Find where the given text appears and provide that cell's center as [x, y] coordinate. 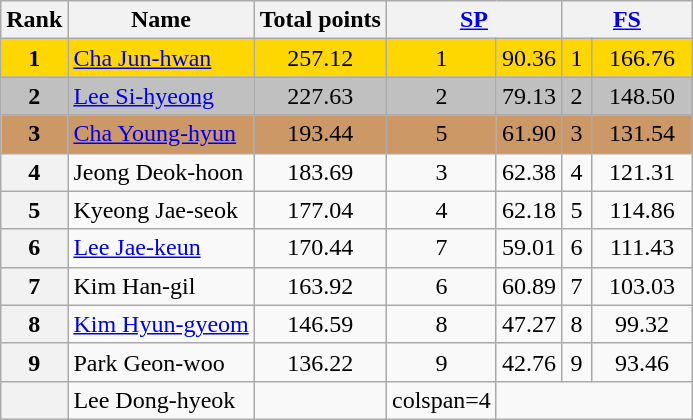
146.59 [320, 324]
60.89 [528, 286]
114.86 [642, 210]
62.18 [528, 210]
Kyeong Jae-seok [161, 210]
Name [161, 20]
90.36 [528, 58]
136.22 [320, 362]
42.76 [528, 362]
Cha Young-hyun [161, 134]
Kim Han-gil [161, 286]
Park Geon-woo [161, 362]
170.44 [320, 248]
131.54 [642, 134]
62.38 [528, 172]
SP [474, 20]
Lee Jae-keun [161, 248]
177.04 [320, 210]
47.27 [528, 324]
Rank [34, 20]
Total points [320, 20]
163.92 [320, 286]
59.01 [528, 248]
colspan=4 [441, 400]
111.43 [642, 248]
148.50 [642, 96]
103.03 [642, 286]
183.69 [320, 172]
93.46 [642, 362]
Lee Dong-hyeok [161, 400]
166.76 [642, 58]
227.63 [320, 96]
Lee Si-hyeong [161, 96]
257.12 [320, 58]
193.44 [320, 134]
Jeong Deok-hoon [161, 172]
79.13 [528, 96]
Cha Jun-hwan [161, 58]
61.90 [528, 134]
FS [626, 20]
121.31 [642, 172]
99.32 [642, 324]
Kim Hyun-gyeom [161, 324]
